Extract the (X, Y) coordinate from the center of the cell holding the provided text.  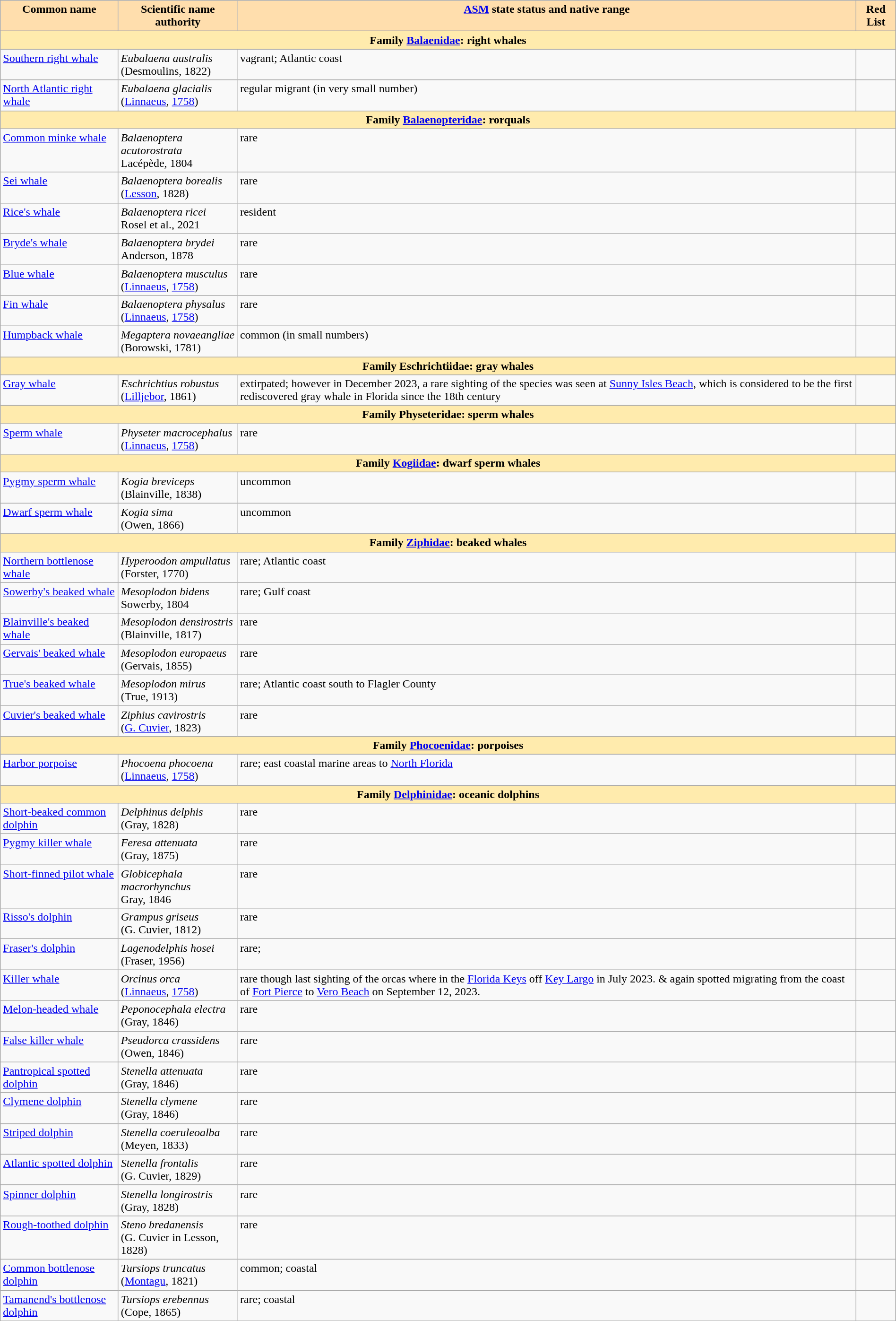
Killer whale (60, 985)
Spinner dolphin (60, 1200)
Balaenoptera riceiRosel et al., 2021 (178, 218)
Phocoena phocoena(Linnaeus, 1758) (178, 770)
Delphinus delphis(Gray, 1828) (178, 819)
rare; coastal (546, 1305)
Lagenodelphis hosei(Fraser, 1956) (178, 954)
Sowerby's beaked whale (60, 598)
regular migrant (in very small number) (546, 96)
Short-beaked common dolphin (60, 819)
Striped dolphin (60, 1138)
Eubalaena australis(Desmoulins, 1822) (178, 64)
Family Balaenopteridae: rorquals (448, 120)
Globicephala macrorhynchusGray, 1846 (178, 886)
North Atlantic right whale (60, 96)
Mesoplodon bidensSowerby, 1804 (178, 598)
Stenella longirostris(Gray, 1828) (178, 1200)
Family Balaenidae: right whales (448, 40)
Common minke whale (60, 150)
Eschrichtius robustus(Lilljebor, 1861) (178, 391)
Balaenoptera acutorostrataLacépède, 1804 (178, 150)
Feresa attenuata(Gray, 1875) (178, 849)
Gray whale (60, 391)
Risso's dolphin (60, 924)
Balaenoptera borealis(Lesson, 1828) (178, 187)
Blue whale (60, 280)
rare; (546, 954)
rare; Atlantic coast south to Flagler County (546, 690)
Clymene dolphin (60, 1108)
Grampus griseus(G. Cuvier, 1812) (178, 924)
Scientific nameauthority (178, 16)
Short-finned pilot whale (60, 886)
Red List (876, 16)
Sperm whale (60, 439)
Southern right whale (60, 64)
Steno bredanensis(G. Cuvier in Lesson, 1828) (178, 1237)
Pygmy sperm whale (60, 488)
Balaenoptera musculus(Linnaeus, 1758) (178, 280)
Hyperoodon ampullatus(Forster, 1770) (178, 567)
Orcinus orca(Linnaeus, 1758) (178, 985)
rare; Atlantic coast (546, 567)
Family Physeteridae: sperm whales (448, 415)
Family Eschrichtiidae: gray whales (448, 365)
True's beaked whale (60, 690)
Family Kogiidae: dwarf sperm whales (448, 463)
Tamanend's bottlenose dolphin (60, 1305)
Atlantic spotted dolphin (60, 1170)
Family Delphinidae: oceanic dolphins (448, 794)
Dwarf sperm whale (60, 518)
Stenella clymene(Gray, 1846) (178, 1108)
Common bottlenose dolphin (60, 1275)
Fin whale (60, 310)
Fraser's dolphin (60, 954)
Blainville's beaked whale (60, 629)
rare; east coastal marine areas to North Florida (546, 770)
Stenella coeruleoalba(Meyen, 1833) (178, 1138)
Common name (60, 16)
Tursiops truncatus(Montagu, 1821) (178, 1275)
Pantropical spotted dolphin (60, 1077)
Ziphius cavirostris(G. Cuvier, 1823) (178, 721)
Family Phocoenidae: porpoises (448, 745)
Rough-toothed dolphin (60, 1237)
Bryde's whale (60, 249)
Physeter macrocephalus(Linnaeus, 1758) (178, 439)
vagrant; Atlantic coast (546, 64)
ASM state status and native range (546, 16)
Northern bottlenose whale (60, 567)
Pseudorca crassidens(Owen, 1846) (178, 1047)
Sei whale (60, 187)
Kogia sima(Owen, 1866) (178, 518)
Humpback whale (60, 341)
Melon-headed whale (60, 1016)
Harbor porpoise (60, 770)
Rice's whale (60, 218)
Mesoplodon densirostris(Blainville, 1817) (178, 629)
Gervais' beaked whale (60, 659)
Peponocephala electra(Gray, 1846) (178, 1016)
Cuvier's beaked whale (60, 721)
Kogia breviceps(Blainville, 1838) (178, 488)
Stenella attenuata(Gray, 1846) (178, 1077)
Eubalaena glacialis(Linnaeus, 1758) (178, 96)
False killer whale (60, 1047)
Tursiops erebennus(Cope, 1865) (178, 1305)
Pygmy killer whale (60, 849)
Mesoplodon mirus(True, 1913) (178, 690)
Balaenoptera brydeiAnderson, 1878 (178, 249)
rare; Gulf coast (546, 598)
Balaenoptera physalus(Linnaeus, 1758) (178, 310)
Megaptera novaeangliae(Borowski, 1781) (178, 341)
common; coastal (546, 1275)
Family Ziphidae: beaked whales (448, 543)
common (in small numbers) (546, 341)
Mesoplodon europaeus(Gervais, 1855) (178, 659)
resident (546, 218)
Stenella frontalis(G. Cuvier, 1829) (178, 1170)
